Return (X, Y) of the center of cell containing provided text 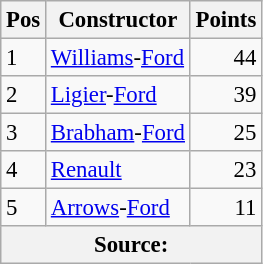
Renault (118, 170)
1 (24, 58)
23 (226, 170)
3 (24, 133)
4 (24, 170)
2 (24, 95)
44 (226, 58)
11 (226, 208)
39 (226, 95)
Ligier-Ford (118, 95)
Constructor (118, 20)
Points (226, 20)
Pos (24, 20)
Source: (132, 245)
Arrows-Ford (118, 208)
5 (24, 208)
Williams-Ford (118, 58)
Brabham-Ford (118, 133)
25 (226, 133)
